Search for the cell housing the specified text and yield its (x, y) center coordinate. 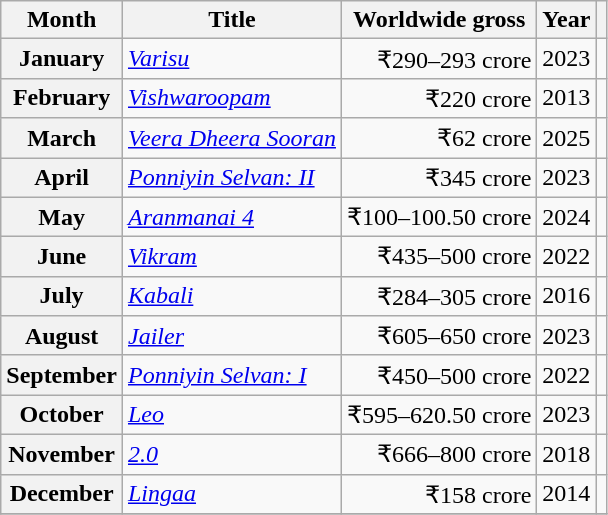
June (62, 257)
2.0 (232, 454)
2024 (566, 217)
May (62, 217)
₹62 crore (438, 138)
₹605–650 crore (438, 336)
Worldwide gross (438, 20)
₹666–800 crore (438, 454)
Veera Dheera Sooran (232, 138)
Leo (232, 415)
Month (62, 20)
Vikram (232, 257)
2016 (566, 296)
₹284–305 crore (438, 296)
April (62, 178)
Ponniyin Selvan: I (232, 375)
December (62, 494)
₹450–500 crore (438, 375)
Year (566, 20)
February (62, 98)
September (62, 375)
Lingaa (232, 494)
Kabali (232, 296)
January (62, 59)
Vishwaroopam (232, 98)
March (62, 138)
July (62, 296)
₹100–100.50 crore (438, 217)
₹435–500 crore (438, 257)
₹595–620.50 crore (438, 415)
2014 (566, 494)
Ponniyin Selvan: II (232, 178)
2018 (566, 454)
November (62, 454)
Title (232, 20)
August (62, 336)
2013 (566, 98)
October (62, 415)
₹158 crore (438, 494)
Aranmanai 4 (232, 217)
2025 (566, 138)
₹345 crore (438, 178)
₹290–293 crore (438, 59)
Varisu (232, 59)
Jailer (232, 336)
₹220 crore (438, 98)
